Scan for the cell matching the given text and deliver its [x, y] coordinate at center. 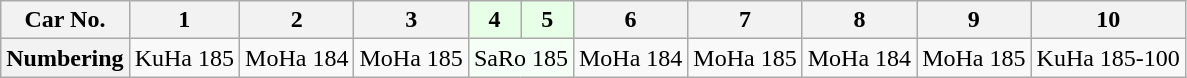
SaRo 185 [520, 58]
KuHa 185-100 [1108, 58]
10 [1108, 20]
6 [630, 20]
3 [411, 20]
9 [974, 20]
1 [184, 20]
KuHa 185 [184, 58]
4 [494, 20]
Car No. [65, 20]
2 [297, 20]
5 [548, 20]
8 [859, 20]
Numbering [65, 58]
7 [745, 20]
